Identify which cell holds the provided text, then report its [x, y] central coordinate. 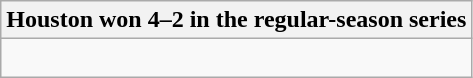
Houston won 4–2 in the regular-season series [236, 20]
